Find where the given text appears and provide that cell's center as (x, y) coordinate. 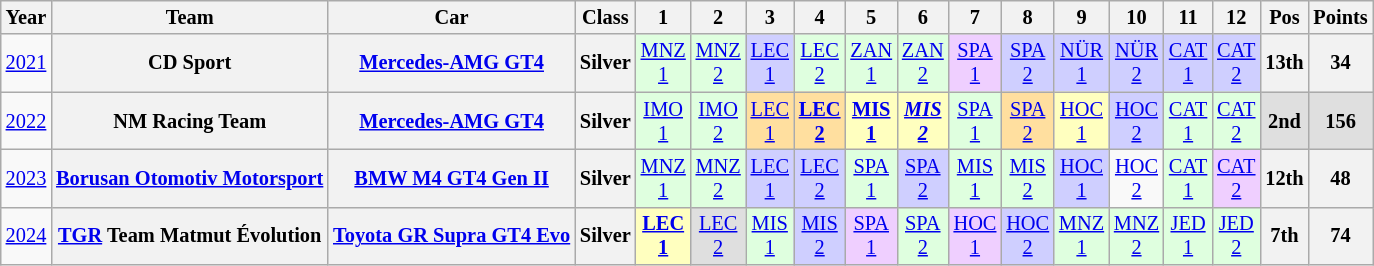
CD Sport (190, 63)
Pos (1284, 17)
9 (1082, 17)
ZAN2 (923, 63)
ZAN1 (871, 63)
12 (1236, 17)
JED2 (1236, 236)
5 (871, 17)
3 (770, 17)
NM Racing Team (190, 121)
48 (1341, 178)
1 (664, 17)
IMO2 (718, 121)
NÜR2 (1136, 63)
12th (1284, 178)
IMO1 (664, 121)
2 (718, 17)
Class (606, 17)
74 (1341, 236)
NÜR1 (1082, 63)
Points (1341, 17)
Car (452, 17)
7 (976, 17)
13th (1284, 63)
4 (820, 17)
2022 (26, 121)
11 (1188, 17)
156 (1341, 121)
6 (923, 17)
2023 (26, 178)
Toyota GR Supra GT4 Evo (452, 236)
34 (1341, 63)
7th (1284, 236)
JED1 (1188, 236)
2024 (26, 236)
BMW M4 GT4 Gen II (452, 178)
Year (26, 17)
2021 (26, 63)
2nd (1284, 121)
10 (1136, 17)
8 (1028, 17)
Borusan Otomotiv Motorsport (190, 178)
Team (190, 17)
TGR Team Matmut Évolution (190, 236)
